Find where the given text appears and provide that cell's center as [x, y] coordinate. 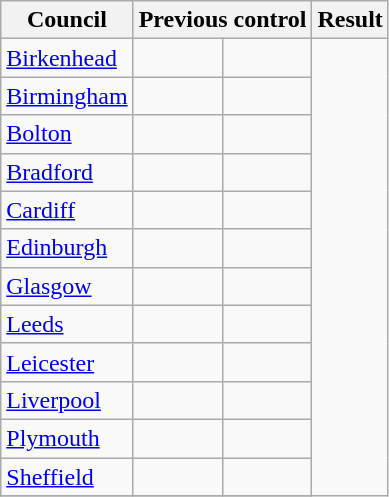
Bradford [67, 172]
Plymouth [67, 438]
Birkenhead [67, 58]
Cardiff [67, 210]
Sheffield [67, 477]
Result [350, 20]
Birmingham [67, 96]
Glasgow [67, 286]
Leeds [67, 324]
Previous control [222, 20]
Liverpool [67, 400]
Bolton [67, 134]
Edinburgh [67, 248]
Leicester [67, 362]
Council [67, 20]
